Provide the [x, y] coordinate of the cell's center where the given text is located.  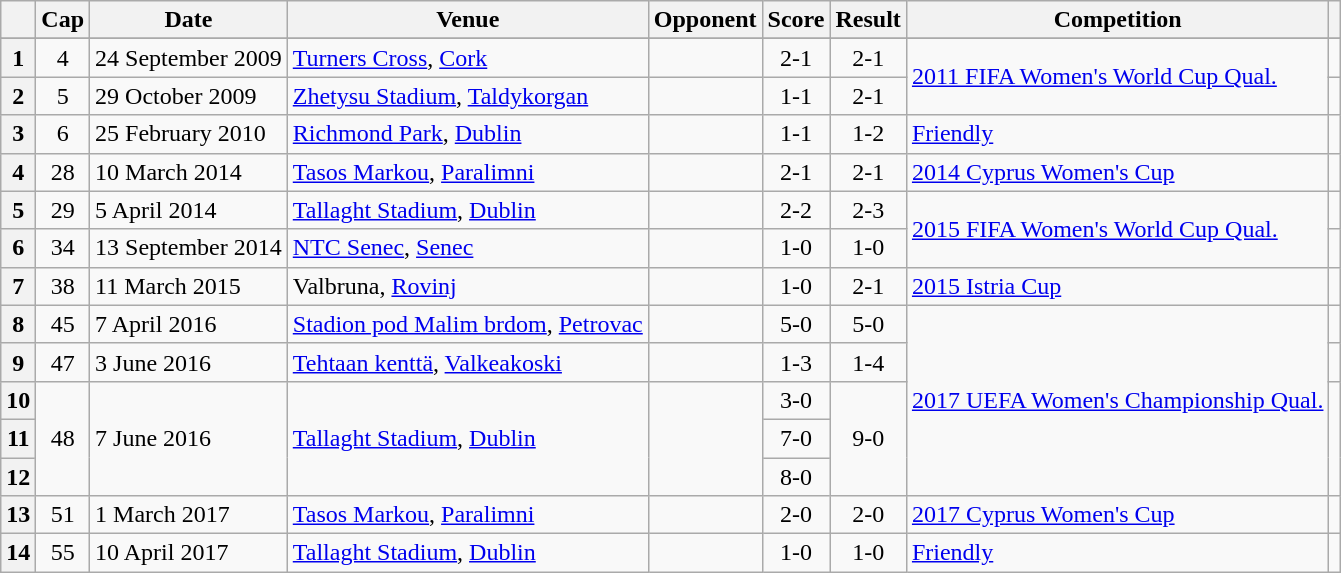
1-4 [868, 362]
7 April 2016 [189, 324]
7-0 [796, 438]
Valbruna, Rovinj [468, 286]
48 [63, 438]
2-3 [868, 210]
25 February 2010 [189, 134]
51 [63, 515]
Richmond Park, Dublin [468, 134]
12 [18, 477]
10 March 2014 [189, 172]
Score [796, 20]
9 [18, 362]
8-0 [796, 477]
Cap [63, 20]
10 [18, 400]
29 [63, 210]
2011 FIFA Women's World Cup Qual. [1118, 77]
2017 Cyprus Women's Cup [1118, 515]
2017 UEFA Women's Championship Qual. [1118, 400]
11 [18, 438]
2015 FIFA Women's World Cup Qual. [1118, 229]
2 [18, 96]
Opponent [705, 20]
34 [63, 248]
28 [63, 172]
Date [189, 20]
55 [63, 553]
29 October 2009 [189, 96]
47 [63, 362]
3-0 [796, 400]
24 September 2009 [189, 58]
Turners Cross, Cork [468, 58]
1 [18, 58]
8 [18, 324]
7 [18, 286]
3 June 2016 [189, 362]
2-2 [796, 210]
1-3 [796, 362]
11 March 2015 [189, 286]
13 September 2014 [189, 248]
Venue [468, 20]
3 [18, 134]
10 April 2017 [189, 553]
9-0 [868, 438]
Zhetysu Stadium, Taldykorgan [468, 96]
2015 Istria Cup [1118, 286]
45 [63, 324]
2014 Cyprus Women's Cup [1118, 172]
Stadion pod Malim brdom, Petrovac [468, 324]
NTC Senec, Senec [468, 248]
1-2 [868, 134]
Result [868, 20]
13 [18, 515]
7 June 2016 [189, 438]
5 April 2014 [189, 210]
38 [63, 286]
14 [18, 553]
Tehtaan kenttä, Valkeakoski [468, 362]
1 March 2017 [189, 515]
Competition [1118, 20]
